Capture the cell that displays the provided text and extract its (X, Y) central coordinate. 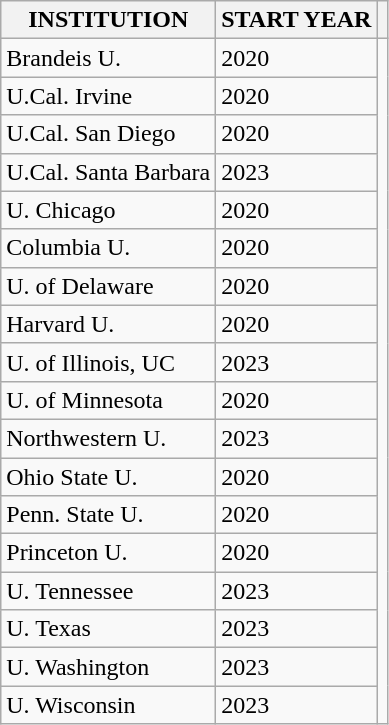
U.Cal. Santa Barbara (108, 172)
Harvard U. (108, 324)
Penn. State U. (108, 515)
START YEAR (296, 20)
U. of Minnesota (108, 400)
U.Cal. San Diego (108, 134)
U. of Delaware (108, 286)
U.Cal. Irvine (108, 96)
U. Texas (108, 629)
Columbia U. (108, 248)
INSTITUTION (108, 20)
U. of Illinois, UC (108, 362)
U. Washington (108, 667)
U. Wisconsin (108, 705)
U. Tennessee (108, 591)
Northwestern U. (108, 438)
Brandeis U. (108, 58)
U. Chicago (108, 210)
Ohio State U. (108, 477)
Princeton U. (108, 553)
